Pinpoint the cell where the given text exists, returning its [x, y] midpoint coordinate. 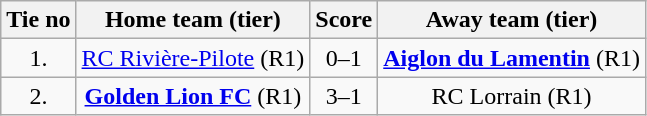
RC Rivière-Pilote (R1) [193, 58]
Away team (tier) [512, 20]
Home team (tier) [193, 20]
1. [38, 58]
3–1 [344, 96]
Score [344, 20]
0–1 [344, 58]
2. [38, 96]
Tie no [38, 20]
Aiglon du Lamentin (R1) [512, 58]
RC Lorrain (R1) [512, 96]
Golden Lion FC (R1) [193, 96]
